From the cell containing the given text, extract its center point as [x, y] coordinate. 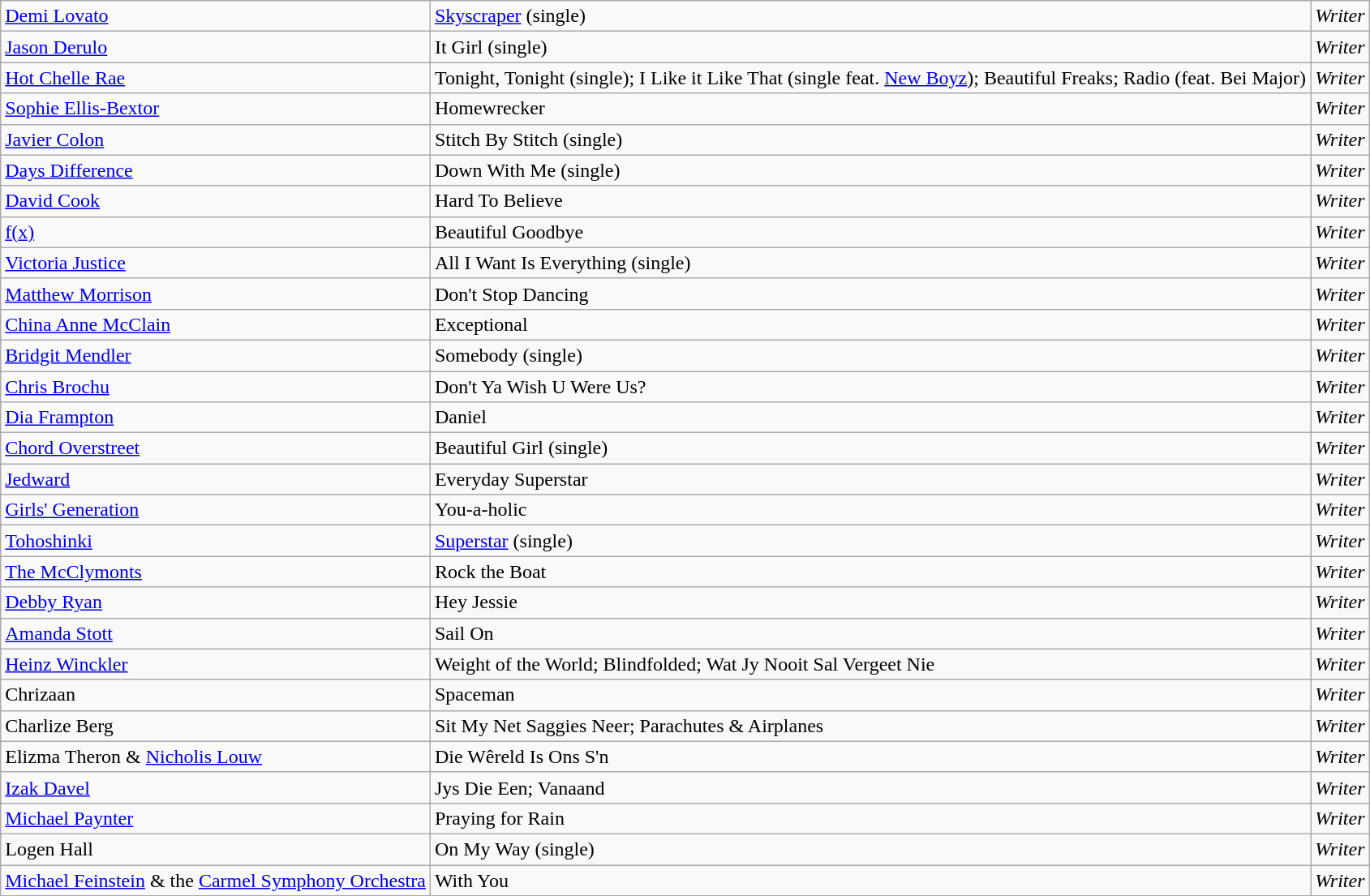
Bridgit Mendler [216, 355]
Chris Brochu [216, 387]
Chrizaan [216, 695]
Everyday Superstar [870, 479]
Daniel [870, 418]
Michael Feinstein & the Carmel Symphony Orchestra [216, 880]
You-a-holic [870, 510]
Weight of the World; Blindfolded; Wat Jy Nooit Sal Vergeet Nie [870, 664]
Sail On [870, 633]
All I Want Is Everything (single) [870, 263]
Dia Frampton [216, 418]
Beautiful Goodbye [870, 232]
Logen Hall [216, 849]
Jedward [216, 479]
Spaceman [870, 695]
Elizma Theron & Nicholis Louw [216, 757]
It Girl (single) [870, 47]
Down With Me (single) [870, 170]
f(x) [216, 232]
Beautiful Girl (single) [870, 448]
Victoria Justice [216, 263]
Hot Chelle Rae [216, 78]
Superstar (single) [870, 541]
Girls' Generation [216, 510]
Javier Colon [216, 139]
Izak Davel [216, 787]
Praying for Rain [870, 818]
On My Way (single) [870, 849]
Tohoshinki [216, 541]
Don't Stop Dancing [870, 294]
Rock the Boat [870, 572]
Sit My Net Saggies Neer; Parachutes & Airplanes [870, 726]
With You [870, 880]
Days Difference [216, 170]
Michael Paynter [216, 818]
Homewrecker [870, 109]
Hard To Believe [870, 201]
Charlize Berg [216, 726]
David Cook [216, 201]
Tonight, Tonight (single); I Like it Like That (single feat. New Boyz); Beautiful Freaks; Radio (feat. Bei Major) [870, 78]
Don't Ya Wish U Were Us? [870, 387]
Demi Lovato [216, 16]
Hey Jessie [870, 602]
Die Wêreld Is Ons S'n [870, 757]
Amanda Stott [216, 633]
Chord Overstreet [216, 448]
Heinz Winckler [216, 664]
Somebody (single) [870, 355]
Jys Die Een; Vanaand [870, 787]
Skyscraper (single) [870, 16]
China Anne McClain [216, 324]
Stitch By Stitch (single) [870, 139]
The McClymonts [216, 572]
Debby Ryan [216, 602]
Exceptional [870, 324]
Jason Derulo [216, 47]
Sophie Ellis-Bextor [216, 109]
Matthew Morrison [216, 294]
